Extract the [X, Y] coordinate from the center of the cell holding the provided text.  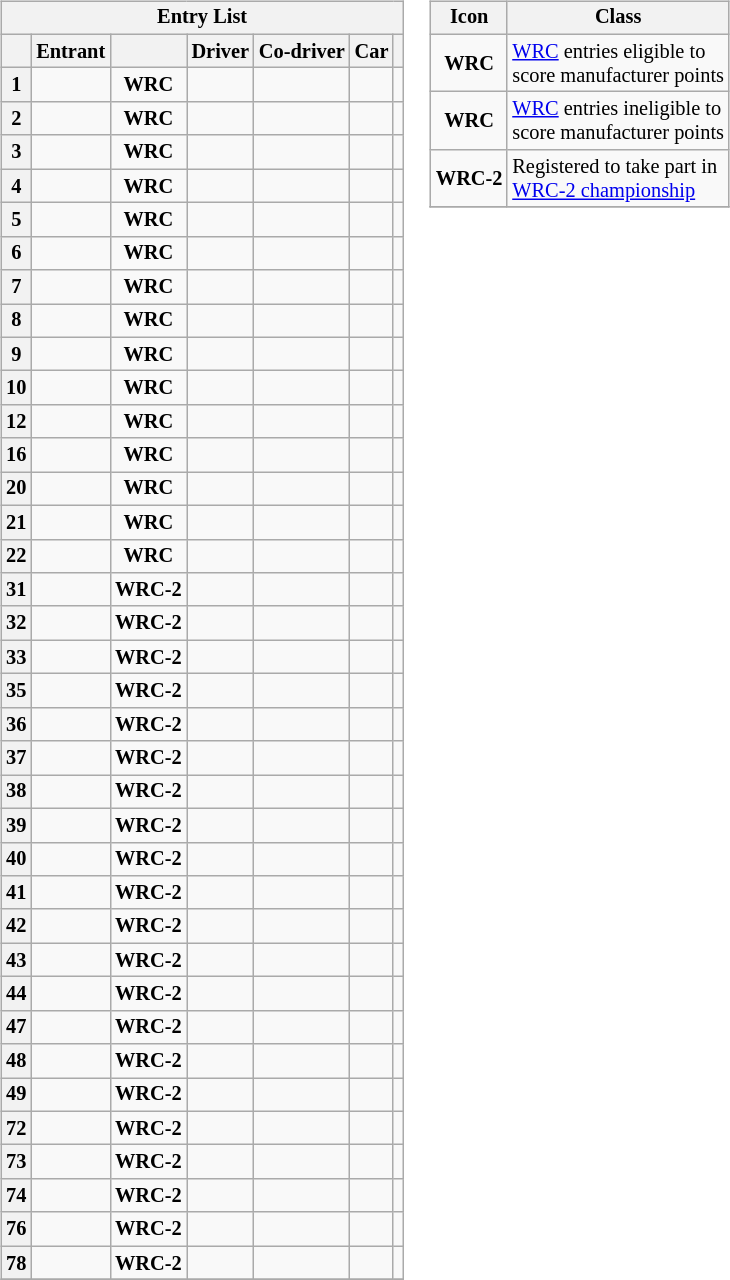
1 [16, 85]
38 [16, 792]
35 [16, 691]
4 [16, 186]
Entry List [202, 18]
47 [16, 1027]
7 [16, 287]
12 [16, 422]
32 [16, 623]
31 [16, 590]
78 [16, 1263]
49 [16, 1095]
72 [16, 1128]
Registered to take part inWRC-2 championship [618, 179]
3 [16, 152]
2 [16, 119]
22 [16, 556]
44 [16, 994]
8 [16, 321]
10 [16, 388]
WRC entries ineligible toscore manufacturer points [618, 121]
9 [16, 354]
76 [16, 1229]
16 [16, 455]
40 [16, 859]
37 [16, 758]
Icon [469, 18]
Entrant [70, 51]
33 [16, 657]
73 [16, 1162]
39 [16, 825]
Car [372, 51]
Class [618, 18]
Driver [220, 51]
20 [16, 489]
48 [16, 1061]
41 [16, 893]
36 [16, 724]
Co-driver [302, 51]
42 [16, 926]
74 [16, 1196]
5 [16, 220]
WRC entries eligible toscore manufacturer points [618, 63]
21 [16, 522]
6 [16, 253]
43 [16, 960]
